Detect which cell encompasses the target text, then output its [X, Y] center coordinate. 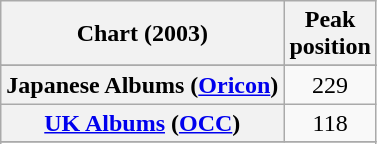
229 [330, 85]
118 [330, 123]
Japanese Albums (Oricon) [142, 85]
UK Albums (OCC) [142, 123]
Peakposition [330, 34]
Chart (2003) [142, 34]
